Locate the cell with the specified text and output its (X, Y) center coordinate. 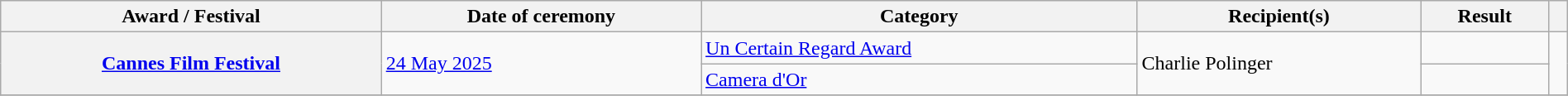
Charlie Polinger (1279, 64)
Recipient(s) (1279, 17)
Camera d'Or (920, 79)
24 May 2025 (541, 64)
Result (1485, 17)
Category (920, 17)
Un Certain Regard Award (920, 48)
Date of ceremony (541, 17)
Award / Festival (191, 17)
Cannes Film Festival (191, 64)
